Pinpoint the cell where the given text exists, returning its [X, Y] midpoint coordinate. 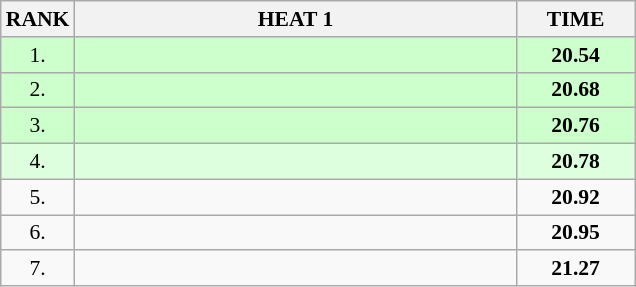
20.92 [576, 197]
1. [38, 55]
20.76 [576, 126]
5. [38, 197]
TIME [576, 19]
20.68 [576, 90]
20.54 [576, 55]
3. [38, 126]
HEAT 1 [295, 19]
6. [38, 233]
20.95 [576, 233]
RANK [38, 19]
21.27 [576, 269]
4. [38, 162]
7. [38, 269]
20.78 [576, 162]
2. [38, 90]
